Provide the [X, Y] coordinate of the cell's center where the given text is located.  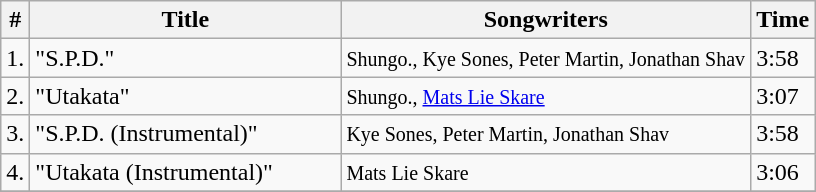
"S.P.D." [186, 58]
2. [16, 96]
"Utakata" [186, 96]
Title [186, 20]
Songwriters [546, 20]
3:07 [783, 96]
4. [16, 172]
3. [16, 134]
Shungo., Kye Sones, Peter Martin, Jonathan Shav [546, 58]
"S.P.D. (Instrumental)" [186, 134]
Shungo., Mats Lie Skare [546, 96]
# [16, 20]
Time [783, 20]
"Utakata (Instrumental)" [186, 172]
3:06 [783, 172]
1. [16, 58]
Mats Lie Skare [546, 172]
Kye Sones, Peter Martin, Jonathan Shav [546, 134]
